Scan for the cell matching the given text and deliver its [x, y] coordinate at center. 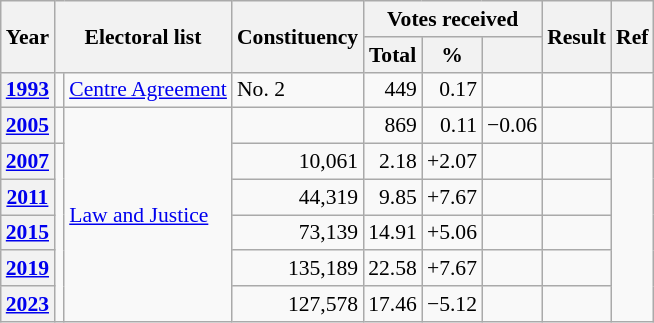
2.18 [392, 162]
2005 [28, 126]
1993 [28, 90]
2007 [28, 162]
449 [392, 90]
Ref [632, 36]
Law and Justice [148, 215]
2015 [28, 233]
0.11 [452, 126]
−5.12 [452, 304]
+5.06 [452, 233]
10,061 [298, 162]
17.46 [392, 304]
Votes received [452, 19]
2023 [28, 304]
73,139 [298, 233]
22.58 [392, 269]
2019 [28, 269]
127,578 [298, 304]
Result [576, 36]
+2.07 [452, 162]
2011 [28, 197]
Electoral list [143, 36]
0.17 [452, 90]
Total [392, 55]
14.91 [392, 233]
Year [28, 36]
Centre Agreement [148, 90]
No. 2 [298, 90]
135,189 [298, 269]
44,319 [298, 197]
869 [392, 126]
9.85 [392, 197]
% [452, 55]
−0.06 [512, 126]
Constituency [298, 36]
